Scan for the cell matching the given text and deliver its (x, y) coordinate at center. 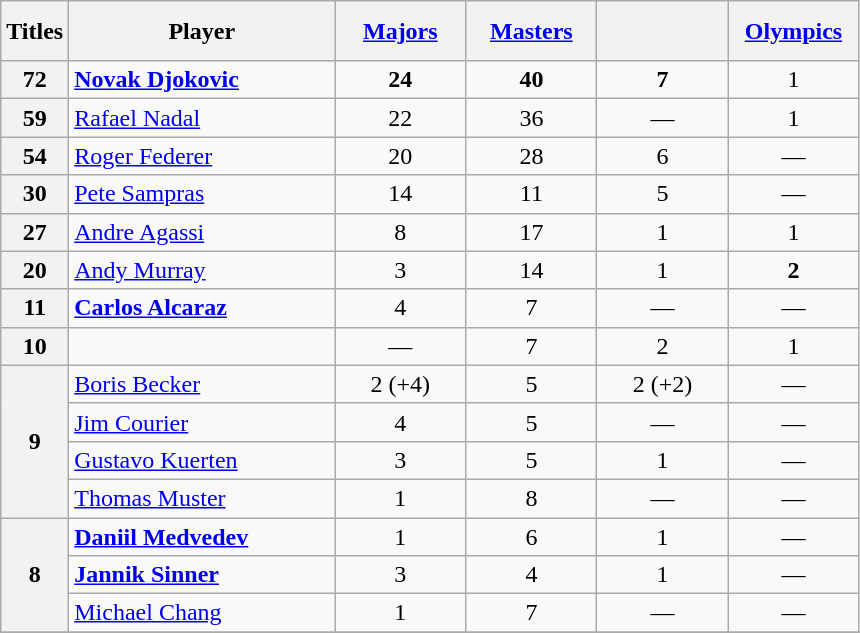
Daniil Medvedev (202, 537)
Carlos Alcaraz (202, 308)
Andy Murray (202, 270)
Rafael Nadal (202, 118)
17 (532, 232)
54 (35, 156)
28 (532, 156)
Novak Djokovic (202, 80)
27 (35, 232)
10 (35, 346)
30 (35, 194)
Roger Federer (202, 156)
Pete Sampras (202, 194)
Jannik Sinner (202, 575)
Player (202, 31)
Majors (400, 31)
9 (35, 441)
Titles (35, 31)
Jim Courier (202, 422)
59 (35, 118)
2 (+4) (400, 384)
Thomas Muster (202, 498)
Olympics (794, 31)
Michael Chang (202, 613)
Gustavo Kuerten (202, 460)
72 (35, 80)
22 (400, 118)
Boris Becker (202, 384)
2 (+2) (662, 384)
Andre Agassi (202, 232)
24 (400, 80)
Masters (532, 31)
40 (532, 80)
36 (532, 118)
